Determine the [x, y] coordinate at the center of the cell enclosing the given text.  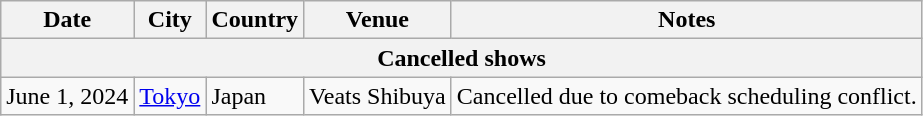
City [170, 20]
Venue [378, 20]
Cancelled shows [462, 58]
Tokyo [170, 96]
Japan [255, 96]
Cancelled due to comeback scheduling conflict. [686, 96]
Veats Shibuya [378, 96]
Country [255, 20]
June 1, 2024 [68, 96]
Notes [686, 20]
Date [68, 20]
